For the text-containing cell, return its midpoint in [X, Y] coordinate format. 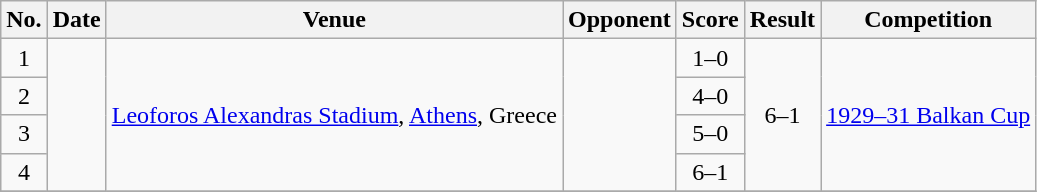
1–0 [710, 58]
5–0 [710, 134]
1929–31 Balkan Cup [928, 115]
4–0 [710, 96]
4 [24, 172]
Leoforos Alexandras Stadium, Athens, Greece [334, 115]
1 [24, 58]
Opponent [619, 20]
No. [24, 20]
Venue [334, 20]
Result [782, 20]
Date [76, 20]
Competition [928, 20]
2 [24, 96]
3 [24, 134]
Score [710, 20]
